Determine the (x, y) coordinate at the center of the cell enclosing the given text.  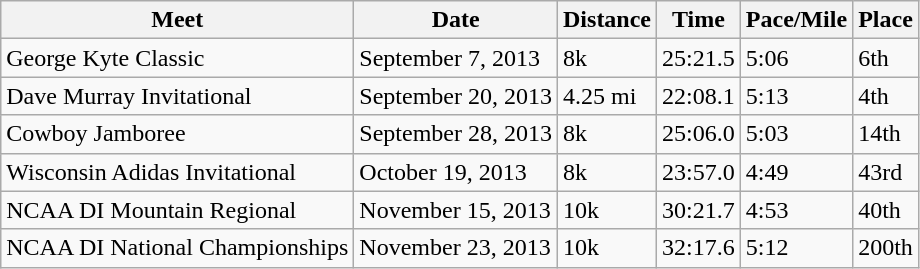
Dave Murray Invitational (178, 96)
14th (886, 134)
43rd (886, 172)
30:21.7 (699, 210)
25:06.0 (699, 134)
Distance (608, 20)
Date (456, 20)
22:08.1 (699, 96)
5:06 (796, 58)
5:12 (796, 248)
George Kyte Classic (178, 58)
Time (699, 20)
September 28, 2013 (456, 134)
32:17.6 (699, 248)
Pace/Mile (796, 20)
4th (886, 96)
4.25 mi (608, 96)
4:53 (796, 210)
5:03 (796, 134)
Wisconsin Adidas Invitational (178, 172)
November 15, 2013 (456, 210)
NCAA DI Mountain Regional (178, 210)
Meet (178, 20)
23:57.0 (699, 172)
4:49 (796, 172)
Place (886, 20)
NCAA DI National Championships (178, 248)
September 7, 2013 (456, 58)
October 19, 2013 (456, 172)
25:21.5 (699, 58)
5:13 (796, 96)
September 20, 2013 (456, 96)
6th (886, 58)
200th (886, 248)
40th (886, 210)
Cowboy Jamboree (178, 134)
November 23, 2013 (456, 248)
